Extract the [X, Y] coordinate from the center of the cell holding the provided text.  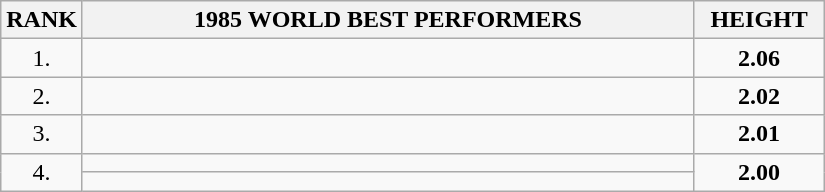
RANK [42, 20]
2.00 [760, 172]
1. [42, 58]
2. [42, 96]
2.06 [760, 58]
4. [42, 172]
2.02 [760, 96]
3. [42, 134]
HEIGHT [760, 20]
1985 WORLD BEST PERFORMERS [388, 20]
2.01 [760, 134]
